Capture the cell that displays the provided text and extract its (x, y) central coordinate. 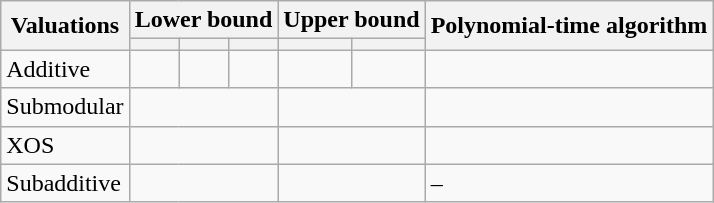
Valuations (65, 26)
Submodular (65, 107)
Lower bound (204, 20)
Upper bound (352, 20)
Polynomial-time algorithm (569, 26)
Additive (65, 69)
XOS (65, 145)
Subadditive (65, 183)
– (569, 183)
